Output the [x, y] coordinate of the center of the cell containing the given text.  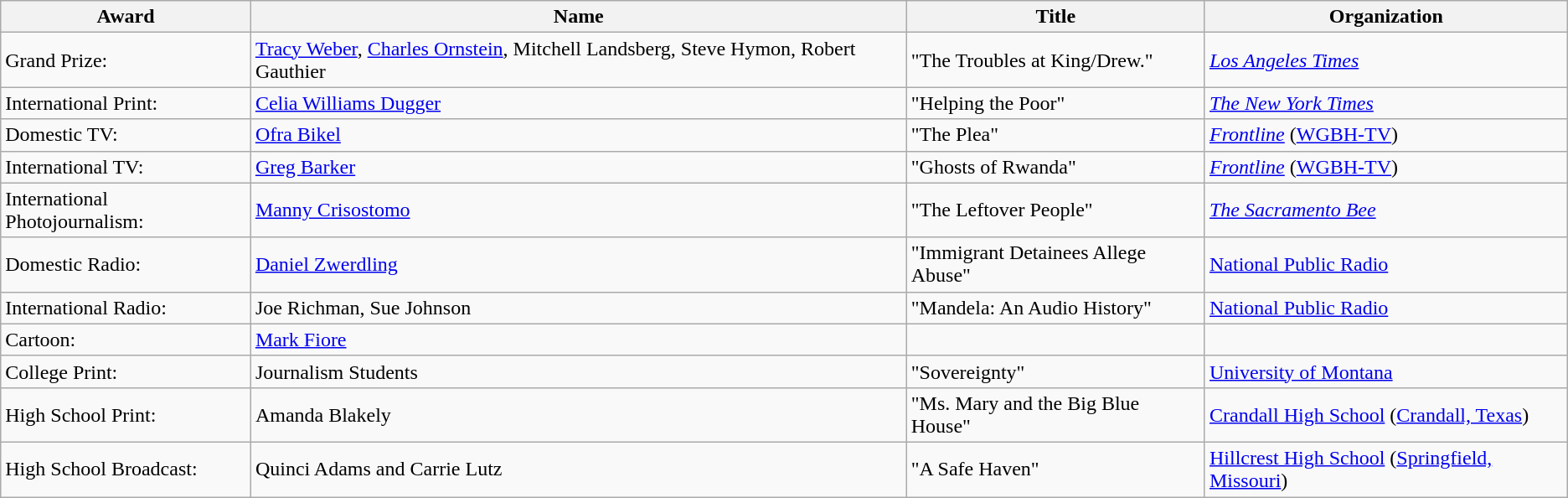
High School Broadcast: [126, 469]
Celia Williams Dugger [578, 103]
Award [126, 17]
"Ghosts of Rwanda" [1055, 167]
Manny Crisostomo [578, 210]
"Immigrant Detainees Allege Abuse" [1055, 265]
Greg Barker [578, 167]
Amanda Blakely [578, 414]
Crandall High School (Crandall, Texas) [1385, 414]
Hillcrest High School (Springfield, Missouri) [1385, 469]
High School Print: [126, 414]
"Mandela: An Audio History" [1055, 308]
International Photojournalism: [126, 210]
Organization [1385, 17]
University of Montana [1385, 371]
"A Safe Haven" [1055, 469]
College Print: [126, 371]
"Helping the Poor" [1055, 103]
"Sovereignty" [1055, 371]
Daniel Zwerdling [578, 265]
The New York Times [1385, 103]
"The Troubles at King/Drew." [1055, 60]
Domestic Radio: [126, 265]
Journalism Students [578, 371]
The Sacramento Bee [1385, 210]
International Radio: [126, 308]
Cartoon: [126, 340]
Domestic TV: [126, 135]
Joe Richman, Sue Johnson [578, 308]
Ofra Bikel [578, 135]
Tracy Weber, Charles Ornstein, Mitchell Landsberg, Steve Hymon, Robert Gauthier [578, 60]
"Ms. Mary and the Big Blue House" [1055, 414]
Quinci Adams and Carrie Lutz [578, 469]
Title [1055, 17]
International Print: [126, 103]
Los Angeles Times [1385, 60]
International TV: [126, 167]
"The Plea" [1055, 135]
Mark Fiore [578, 340]
"The Leftover People" [1055, 210]
Grand Prize: [126, 60]
Name [578, 17]
